Return [x, y] of the center of cell containing provided text 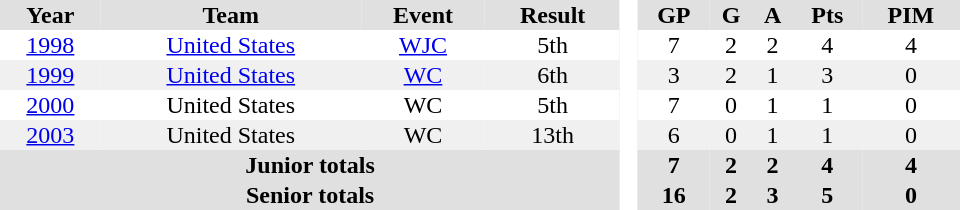
Event [423, 15]
Result [552, 15]
6th [552, 75]
16 [674, 195]
13th [552, 135]
PIM [911, 15]
Team [231, 15]
Year [50, 15]
6 [674, 135]
WJC [423, 45]
A [773, 15]
GP [674, 15]
5 [828, 195]
2003 [50, 135]
1998 [50, 45]
Senior totals [310, 195]
2000 [50, 105]
1999 [50, 75]
Pts [828, 15]
Junior totals [310, 165]
G [732, 15]
